Detect which cell encompasses the target text, then output its (X, Y) center coordinate. 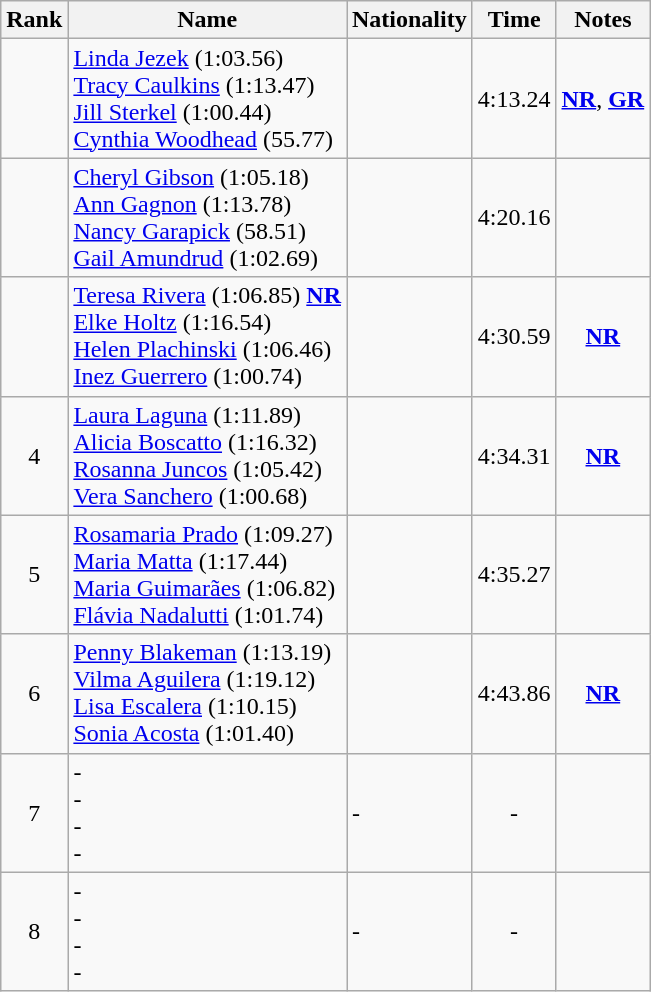
4 (34, 456)
NR, GR (603, 98)
4:43.86 (514, 694)
Laura Laguna (1:11.89) Alicia Boscatto (1:16.32) Rosanna Juncos (1:05.42) Vera Sanchero (1:00.68) (208, 456)
Name (208, 20)
Rosamaria Prado (1:09.27) Maria Matta (1:17.44) Maria Guimarães (1:06.82) Flávia Nadalutti (1:01.74) (208, 574)
Linda Jezek (1:03.56) Tracy Caulkins (1:13.47) Jill Sterkel (1:00.44) Cynthia Woodhead (55.77) (208, 98)
Cheryl Gibson (1:05.18) Ann Gagnon (1:13.78) Nancy Garapick (58.51) Gail Amundrud (1:02.69) (208, 218)
8 (34, 932)
4:35.27 (514, 574)
Rank (34, 20)
7 (34, 812)
Notes (603, 20)
4:20.16 (514, 218)
4:30.59 (514, 336)
4:13.24 (514, 98)
Penny Blakeman (1:13.19) Vilma Aguilera (1:19.12) Lisa Escalera (1:10.15) Sonia Acosta (1:01.40) (208, 694)
4:34.31 (514, 456)
5 (34, 574)
Nationality (409, 20)
Time (514, 20)
Teresa Rivera (1:06.85) NR Elke Holtz (1:16.54) Helen Plachinski (1:06.46) Inez Guerrero (1:00.74) (208, 336)
6 (34, 694)
